Detect which cell encompasses the target text, then output its [x, y] center coordinate. 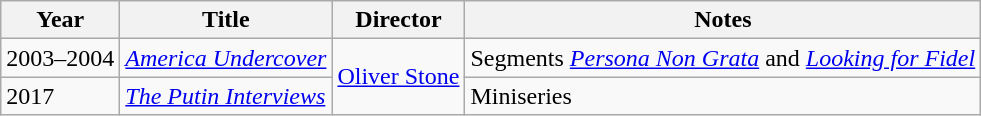
2003–2004 [60, 58]
Year [60, 20]
Segments Persona Non Grata and Looking for Fidel [723, 58]
Oliver Stone [398, 77]
Director [398, 20]
America Undercover [226, 58]
The Putin Interviews [226, 96]
Miniseries [723, 96]
2017 [60, 96]
Notes [723, 20]
Title [226, 20]
